Detect which cell encompasses the target text, then output its (X, Y) center coordinate. 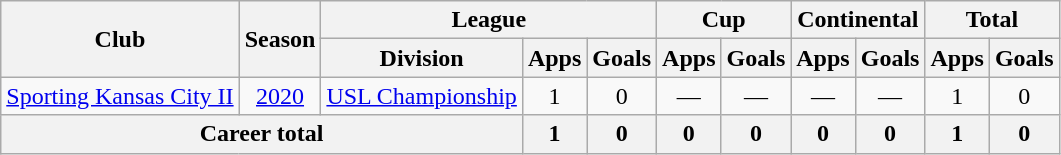
USL Championship (422, 96)
Division (422, 58)
Cup (724, 20)
2020 (280, 96)
Career total (262, 134)
Season (280, 39)
Total (992, 20)
Sporting Kansas City II (120, 96)
League (489, 20)
Continental (858, 20)
Club (120, 39)
